Determine the (x, y) coordinate at the center of the cell enclosing the given text.  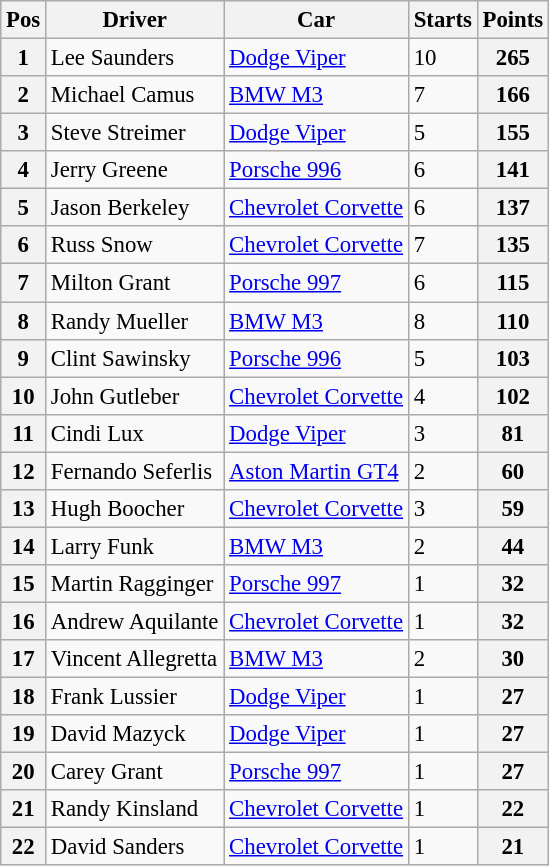
John Gutleber (135, 396)
Steve Streimer (135, 133)
135 (512, 245)
Russ Snow (135, 245)
20 (24, 772)
30 (512, 659)
David Sanders (135, 847)
Hugh Boocher (135, 509)
137 (512, 208)
16 (24, 621)
Randy Mueller (135, 321)
Clint Sawinsky (135, 358)
14 (24, 546)
Fernando Seferlis (135, 471)
265 (512, 58)
Larry Funk (135, 546)
155 (512, 133)
15 (24, 584)
Jerry Greene (135, 170)
103 (512, 358)
Randy Kinsland (135, 809)
Frank Lussier (135, 697)
12 (24, 471)
Milton Grant (135, 283)
9 (24, 358)
Andrew Aquilante (135, 621)
44 (512, 546)
13 (24, 509)
60 (512, 471)
Points (512, 20)
81 (512, 433)
Martin Ragginger (135, 584)
166 (512, 95)
Car (316, 20)
59 (512, 509)
Cindi Lux (135, 433)
110 (512, 321)
17 (24, 659)
Pos (24, 20)
Carey Grant (135, 772)
Lee Saunders (135, 58)
18 (24, 697)
102 (512, 396)
19 (24, 734)
Starts (442, 20)
141 (512, 170)
David Mazyck (135, 734)
Aston Martin GT4 (316, 471)
Michael Camus (135, 95)
Vincent Allegretta (135, 659)
Jason Berkeley (135, 208)
115 (512, 283)
Driver (135, 20)
11 (24, 433)
